Return (X, Y) of the center of cell containing provided text 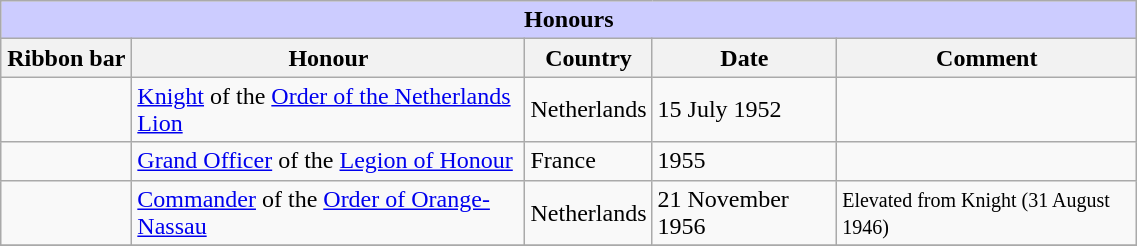
Grand Officer of the Legion of Honour (328, 161)
21 November 1956 (744, 212)
Elevated from Knight (31 August 1946) (987, 212)
Commander of the Order of Orange-Nassau (328, 212)
Honours (569, 20)
Country (588, 58)
Knight of the Order of the Netherlands Lion (328, 110)
Ribbon bar (66, 58)
France (588, 161)
Date (744, 58)
15 July 1952 (744, 110)
Comment (987, 58)
Honour (328, 58)
1955 (744, 161)
